Pinpoint the cell where the given text exists, returning its (x, y) midpoint coordinate. 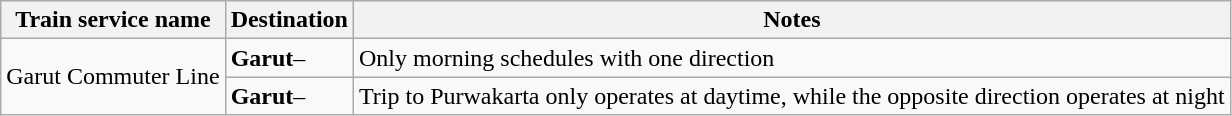
Garut Commuter Line (113, 77)
Destination (289, 20)
Train service name (113, 20)
Only morning schedules with one direction (792, 58)
Trip to Purwakarta only operates at daytime, while the opposite direction operates at night (792, 96)
Notes (792, 20)
